Locate the cell with the specified text and output its [X, Y] center coordinate. 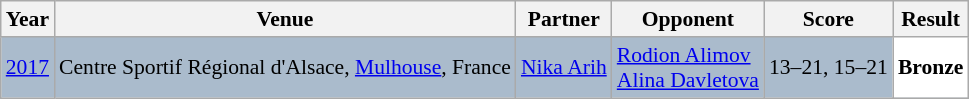
13–21, 15–21 [828, 68]
Partner [564, 19]
Nika Arih [564, 68]
Score [828, 19]
Year [28, 19]
Opponent [688, 19]
Centre Sportif Régional d'Alsace, Mulhouse, France [285, 68]
2017 [28, 68]
Rodion Alimov Alina Davletova [688, 68]
Venue [285, 19]
Bronze [931, 68]
Result [931, 19]
